Determine the (x, y) coordinate at the center of the cell enclosing the given text.  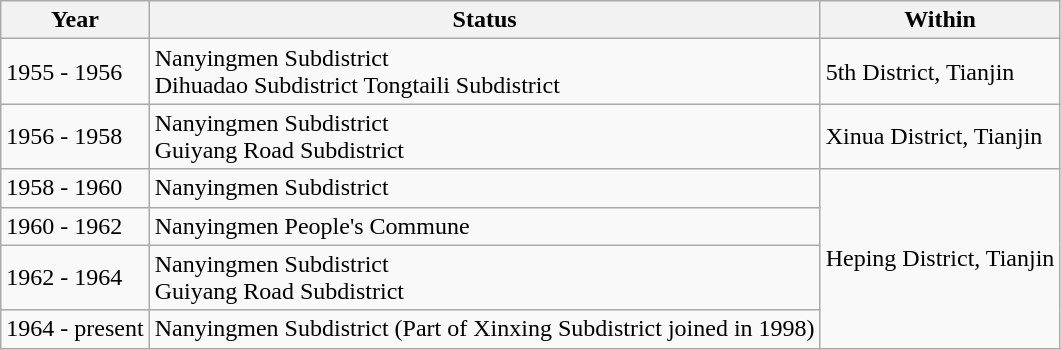
1956 - 1958 (75, 136)
Nanyingmen Subdistrict (Part of Xinxing Subdistrict joined in 1998) (484, 329)
1960 - 1962 (75, 226)
Status (484, 20)
Nanyingmen People's Commune (484, 226)
1958 - 1960 (75, 188)
Within (940, 20)
1955 - 1956 (75, 72)
5th District, Tianjin (940, 72)
Nanyingmen Subdistrict (484, 188)
1964 - present (75, 329)
Xinua District, Tianjin (940, 136)
1962 - 1964 (75, 278)
Nanyingmen SubdistrictDihuadao Subdistrict Tongtaili Subdistrict (484, 72)
Year (75, 20)
Heping District, Tianjin (940, 258)
